Determine the [X, Y] coordinate at the center of the cell enclosing the given text.  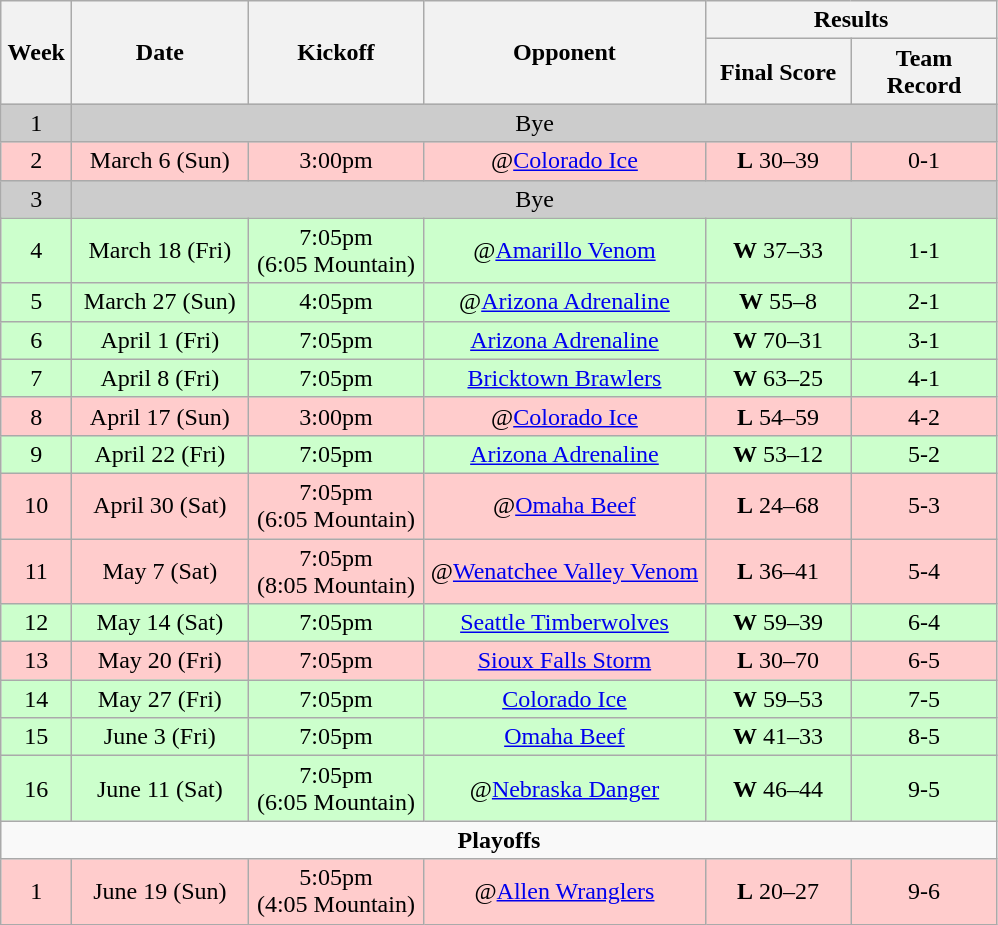
9 [36, 454]
16 [36, 788]
May 27 (Fri) [160, 699]
May 7 (Sat) [160, 570]
Bricktown Brawlers [564, 378]
2 [36, 161]
@Amarillo Venom [564, 250]
Colorado Ice [564, 699]
Sioux Falls Storm [564, 661]
W 63–25 [778, 378]
L 54–59 [778, 416]
Final Score [778, 72]
5-2 [924, 454]
4-1 [924, 378]
Opponent [564, 52]
@Omaha Beef [564, 506]
Week [36, 52]
5:05pm(4:05 Mountain) [336, 892]
L 24–68 [778, 506]
April 17 (Sun) [160, 416]
Seattle Timberwolves [564, 623]
14 [36, 699]
4 [36, 250]
7:05pm(8:05 Mountain) [336, 570]
6-5 [924, 661]
Playoffs [499, 840]
April 22 (Fri) [160, 454]
11 [36, 570]
0-1 [924, 161]
12 [36, 623]
June 3 (Fri) [160, 737]
W 70–31 [778, 340]
L 36–41 [778, 570]
W 46–44 [778, 788]
@Nebraska Danger [564, 788]
June 11 (Sat) [160, 788]
5-3 [924, 506]
3-1 [924, 340]
L 30–70 [778, 661]
March 6 (Sun) [160, 161]
13 [36, 661]
7 [36, 378]
Results [851, 20]
@Allen Wranglers [564, 892]
5-4 [924, 570]
3 [36, 199]
Kickoff [336, 52]
4:05pm [336, 302]
@Arizona Adrenaline [564, 302]
Omaha Beef [564, 737]
L 20–27 [778, 892]
15 [36, 737]
Team Record [924, 72]
9-6 [924, 892]
6-4 [924, 623]
7-5 [924, 699]
W 55–8 [778, 302]
March 18 (Fri) [160, 250]
April 8 (Fri) [160, 378]
May 20 (Fri) [160, 661]
May 14 (Sat) [160, 623]
4-2 [924, 416]
L 30–39 [778, 161]
W 59–39 [778, 623]
@Wenatchee Valley Venom [564, 570]
March 27 (Sun) [160, 302]
6 [36, 340]
W 53–12 [778, 454]
5 [36, 302]
April 30 (Sat) [160, 506]
W 37–33 [778, 250]
W 59–53 [778, 699]
8 [36, 416]
2-1 [924, 302]
8-5 [924, 737]
June 19 (Sun) [160, 892]
April 1 (Fri) [160, 340]
1-1 [924, 250]
Date [160, 52]
10 [36, 506]
W 41–33 [778, 737]
9-5 [924, 788]
